Output the (X, Y) coordinate of the center of the cell containing the given text.  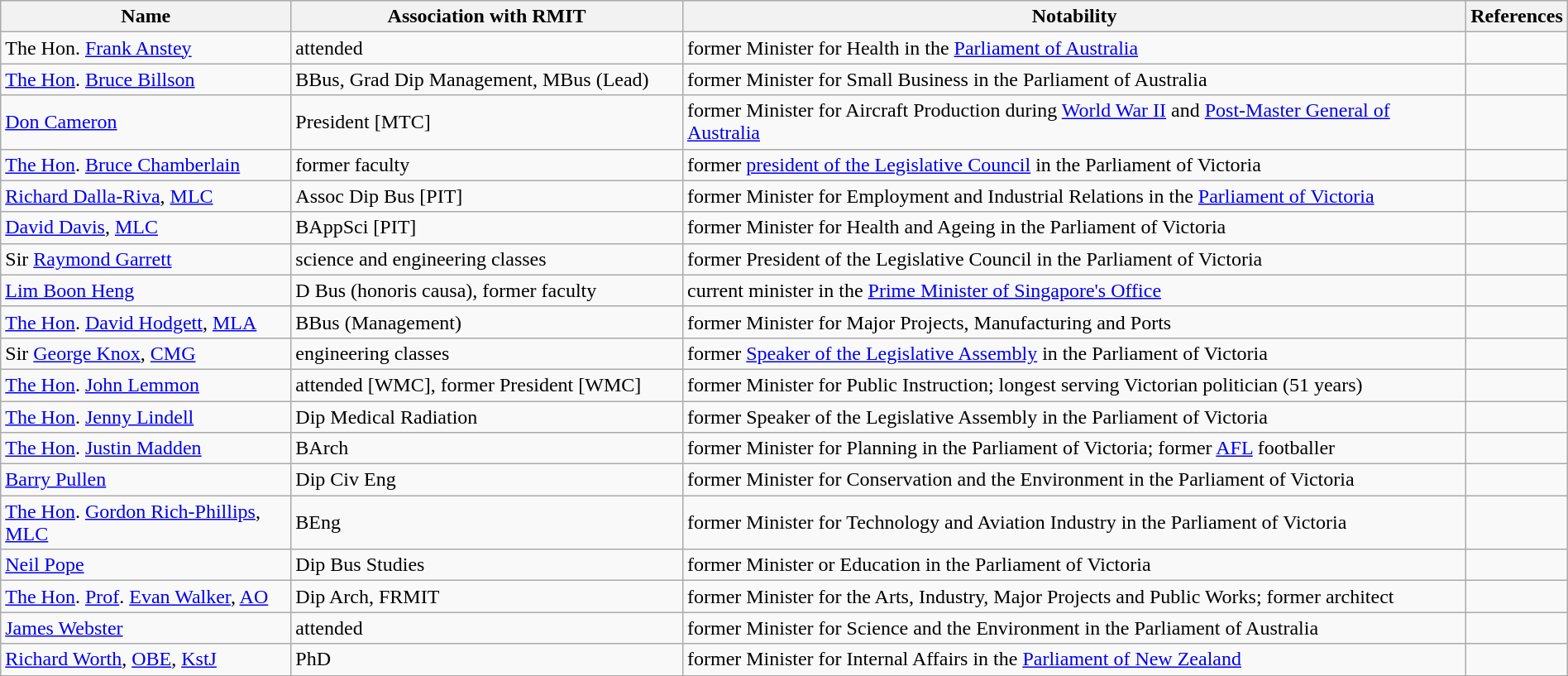
Barry Pullen (146, 480)
Notability (1073, 17)
science and engineering classes (487, 259)
BEng (487, 523)
Assoc Dip Bus [PIT] (487, 196)
BArch (487, 448)
former President of the Legislative Council in the Parliament of Victoria (1073, 259)
former Minister for Small Business in the Parliament of Australia (1073, 79)
former Minister or Education in the Parliament of Victoria (1073, 565)
former Minister for Planning in the Parliament of Victoria; former AFL footballer (1073, 448)
The Hon. Gordon Rich-Phillips, MLC (146, 523)
former Minister for Health and Ageing in the Parliament of Victoria (1073, 228)
former Minister for Science and the Environment in the Parliament of Australia (1073, 628)
Richard Dalla-Riva, MLC (146, 196)
The Hon. Bruce Billson (146, 79)
BBus (Management) (487, 322)
The Hon. John Lemmon (146, 385)
former Minister for the Arts, Industry, Major Projects and Public Works; former architect (1073, 597)
Sir George Knox, CMG (146, 353)
former president of the Legislative Council in the Parliament of Victoria (1073, 165)
The Hon. Bruce Chamberlain (146, 165)
Neil Pope (146, 565)
former Minister for Conservation and the Environment in the Parliament of Victoria (1073, 480)
former Minister for Aircraft Production during World War II and Post-Master General of Australia (1073, 122)
former Minister for Employment and Industrial Relations in the Parliament of Victoria (1073, 196)
BAppSci [PIT] (487, 228)
D Bus (honoris causa), former faculty (487, 290)
former Minister for Internal Affairs in the Parliament of New Zealand (1073, 659)
former Minister for Public Instruction; longest serving Victorian politician (51 years) (1073, 385)
former Minister for Major Projects, Manufacturing and Ports (1073, 322)
Don Cameron (146, 122)
Association with RMIT (487, 17)
The Hon. Justin Madden (146, 448)
Sir Raymond Garrett (146, 259)
Name (146, 17)
former faculty (487, 165)
The Hon. Frank Anstey (146, 48)
President [MTC] (487, 122)
Richard Worth, OBE, KstJ (146, 659)
former Minister for Technology and Aviation Industry in the Parliament of Victoria (1073, 523)
former Minister for Health in the Parliament of Australia (1073, 48)
Lim Boon Heng (146, 290)
Dip Civ Eng (487, 480)
David Davis, MLC (146, 228)
James Webster (146, 628)
The Hon. David Hodgett, MLA (146, 322)
PhD (487, 659)
References (1517, 17)
Dip Bus Studies (487, 565)
BBus, Grad Dip Management, MBus (Lead) (487, 79)
engineering classes (487, 353)
attended [WMC], former President [WMC] (487, 385)
The Hon. Jenny Lindell (146, 416)
The Hon. Prof. Evan Walker, AO (146, 597)
Dip Arch, FRMIT (487, 597)
current minister in the Prime Minister of Singapore's Office (1073, 290)
Dip Medical Radiation (487, 416)
